Output the (x, y) coordinate of the center of the cell containing the given text.  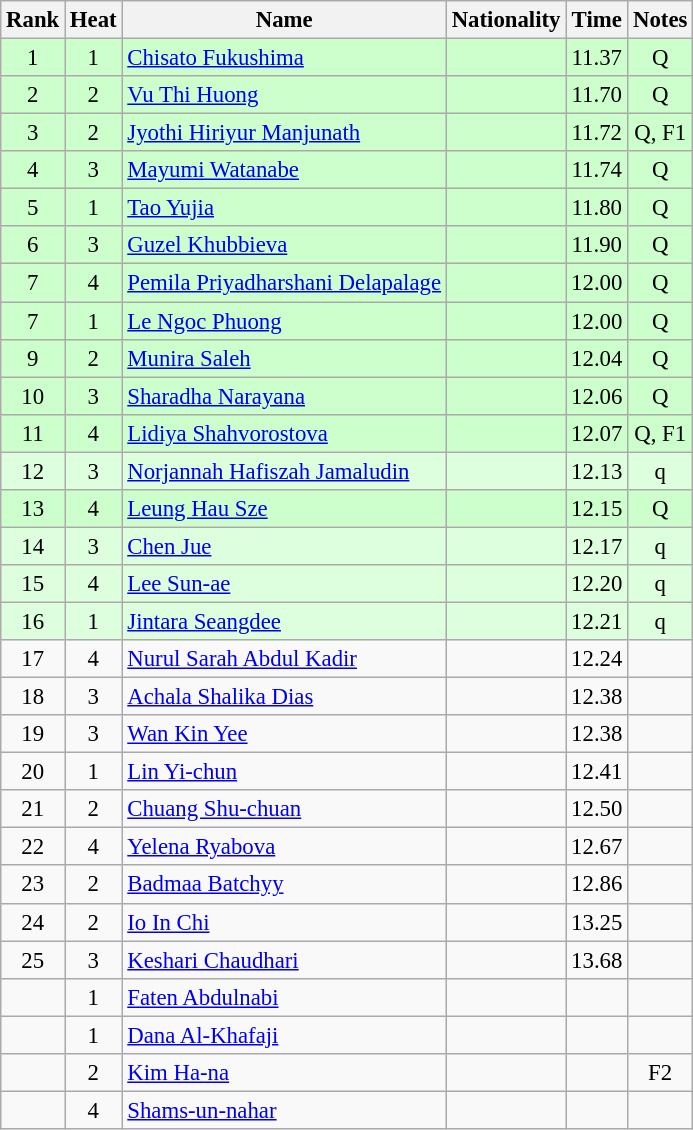
12.15 (597, 509)
11.80 (597, 208)
15 (33, 584)
10 (33, 396)
Kim Ha-na (284, 1073)
Yelena Ryabova (284, 847)
Jyothi Hiriyur Manjunath (284, 133)
12.04 (597, 358)
Rank (33, 20)
Keshari Chaudhari (284, 960)
Name (284, 20)
Chuang Shu-chuan (284, 809)
11 (33, 433)
Achala Shalika Dias (284, 697)
Tao Yujia (284, 208)
Mayumi Watanabe (284, 170)
Munira Saleh (284, 358)
12.06 (597, 396)
Io In Chi (284, 922)
6 (33, 245)
Heat (94, 20)
Leung Hau Sze (284, 509)
Chen Jue (284, 546)
25 (33, 960)
24 (33, 922)
14 (33, 546)
12.67 (597, 847)
12.17 (597, 546)
F2 (660, 1073)
Pemila Priyadharshani Delapalage (284, 283)
13.68 (597, 960)
Shams-un-nahar (284, 1110)
Dana Al-Khafaji (284, 1035)
22 (33, 847)
16 (33, 621)
18 (33, 697)
Vu Thi Huong (284, 95)
Le Ngoc Phuong (284, 321)
Badmaa Batchyy (284, 885)
11.90 (597, 245)
Notes (660, 20)
13 (33, 509)
11.74 (597, 170)
Time (597, 20)
12.86 (597, 885)
9 (33, 358)
23 (33, 885)
21 (33, 809)
11.72 (597, 133)
Sharadha Narayana (284, 396)
11.70 (597, 95)
11.37 (597, 58)
13.25 (597, 922)
20 (33, 772)
Lee Sun-ae (284, 584)
17 (33, 659)
Faten Abdulnabi (284, 997)
Nationality (506, 20)
5 (33, 208)
12 (33, 471)
Wan Kin Yee (284, 734)
Norjannah Hafiszah Jamaludin (284, 471)
Nurul Sarah Abdul Kadir (284, 659)
12.50 (597, 809)
12.41 (597, 772)
12.24 (597, 659)
Guzel Khubbieva (284, 245)
Lidiya Shahvorostova (284, 433)
Jintara Seangdee (284, 621)
12.13 (597, 471)
12.07 (597, 433)
12.21 (597, 621)
19 (33, 734)
Chisato Fukushima (284, 58)
12.20 (597, 584)
Lin Yi-chun (284, 772)
